Search for the cell housing the specified text and yield its [X, Y] center coordinate. 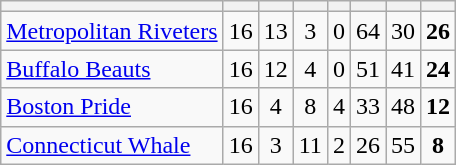
Connecticut Whale [112, 145]
51 [368, 69]
Boston Pride [112, 107]
41 [404, 69]
33 [368, 107]
48 [404, 107]
24 [438, 69]
64 [368, 31]
2 [338, 145]
Buffalo Beauts [112, 69]
55 [404, 145]
Metropolitan Riveters [112, 31]
11 [310, 145]
30 [404, 31]
13 [276, 31]
